Identify which cell holds the provided text, then report its (x, y) central coordinate. 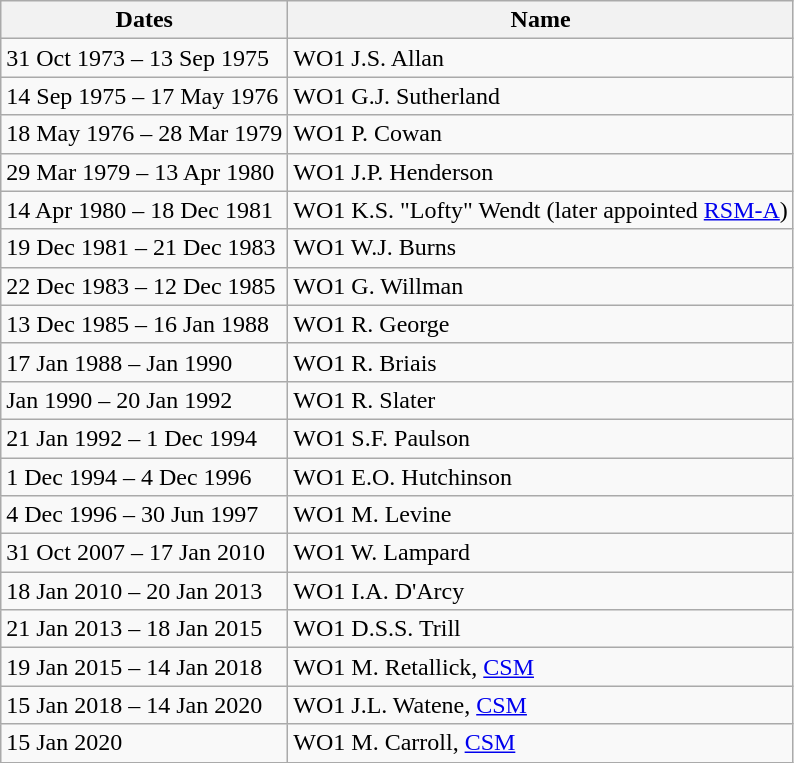
WO1 E.O. Hutchinson (541, 477)
22 Dec 1983 – 12 Dec 1985 (144, 286)
15 Jan 2020 (144, 743)
19 Dec 1981 – 21 Dec 1983 (144, 248)
14 Apr 1980 – 18 Dec 1981 (144, 210)
WO1 J.S. Allan (541, 58)
14 Sep 1975 – 17 May 1976 (144, 96)
WO1 R. Briais (541, 362)
WO1 K.S. "Lofty" Wendt (later appointed RSM-A) (541, 210)
4 Dec 1996 – 30 Jun 1997 (144, 515)
WO1 J.L. Watene, CSM (541, 705)
WO1 W. Lampard (541, 553)
WO1 M. Carroll, CSM (541, 743)
Name (541, 20)
21 Jan 2013 – 18 Jan 2015 (144, 629)
WO1 W.J. Burns (541, 248)
WO1 J.P. Henderson (541, 172)
17 Jan 1988 – Jan 1990 (144, 362)
29 Mar 1979 – 13 Apr 1980 (144, 172)
1 Dec 1994 – 4 Dec 1996 (144, 477)
WO1 M. Retallick, CSM (541, 667)
31 Oct 1973 – 13 Sep 1975 (144, 58)
WO1 P. Cowan (541, 134)
18 Jan 2010 – 20 Jan 2013 (144, 591)
21 Jan 1992 – 1 Dec 1994 (144, 438)
WO1 G. Willman (541, 286)
WO1 M. Levine (541, 515)
WO1 R. George (541, 324)
Jan 1990 – 20 Jan 1992 (144, 400)
WO1 G.J. Sutherland (541, 96)
31 Oct 2007 – 17 Jan 2010 (144, 553)
19 Jan 2015 – 14 Jan 2018 (144, 667)
18 May 1976 – 28 Mar 1979 (144, 134)
15 Jan 2018 – 14 Jan 2020 (144, 705)
WO1 D.S.S. Trill (541, 629)
WO1 I.A. D'Arcy (541, 591)
Dates (144, 20)
WO1 R. Slater (541, 400)
13 Dec 1985 – 16 Jan 1988 (144, 324)
WO1 S.F. Paulson (541, 438)
